Output the (X, Y) coordinate of the center of the cell containing the given text.  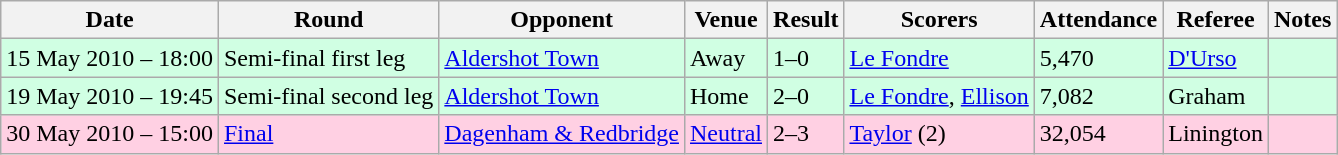
Graham (1216, 96)
Away (726, 58)
Dagenham & Redbridge (562, 134)
Semi-final second leg (328, 96)
Result (806, 20)
Taylor (2) (939, 134)
Le Fondre, Ellison (939, 96)
Le Fondre (939, 58)
Notes (1302, 20)
Venue (726, 20)
32,054 (1098, 134)
Neutral (726, 134)
7,082 (1098, 96)
Opponent (562, 20)
Round (328, 20)
30 May 2010 – 15:00 (110, 134)
D'Urso (1216, 58)
Linington (1216, 134)
Final (328, 134)
2–3 (806, 134)
5,470 (1098, 58)
1–0 (806, 58)
2–0 (806, 96)
Date (110, 20)
Semi-final first leg (328, 58)
Home (726, 96)
Referee (1216, 20)
15 May 2010 – 18:00 (110, 58)
19 May 2010 – 19:45 (110, 96)
Scorers (939, 20)
Attendance (1098, 20)
